Pinpoint the cell where the given text exists, returning its (x, y) midpoint coordinate. 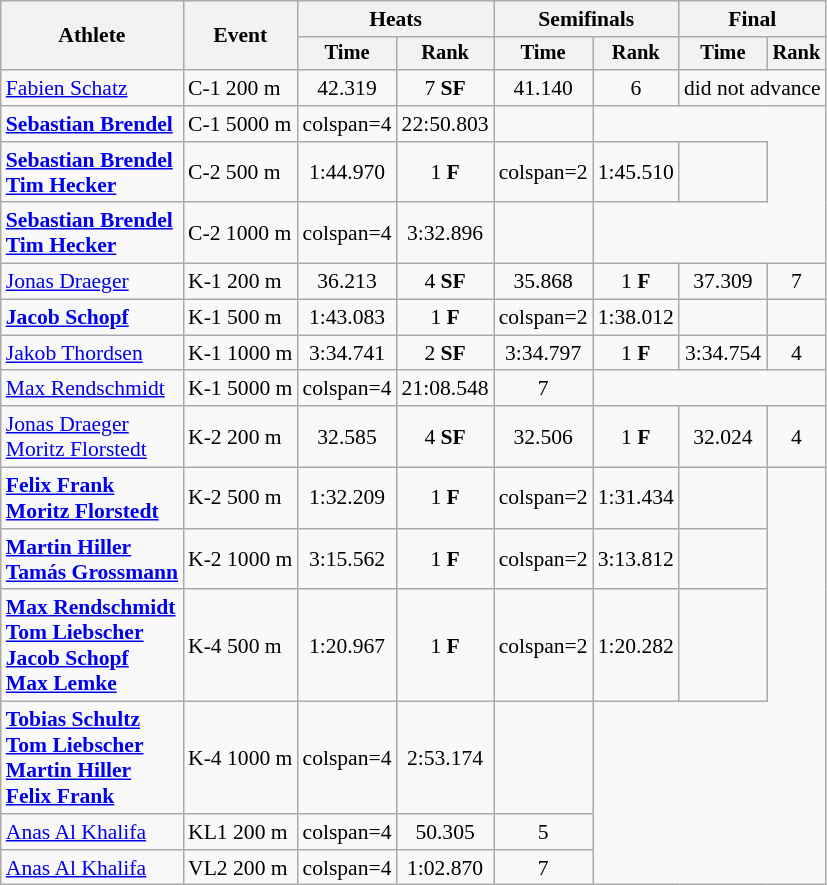
1:38.012 (636, 318)
1:45.510 (636, 172)
Jakob Thordsen (92, 353)
K-2 500 m (240, 498)
C-1 200 m (240, 88)
22:50.803 (446, 124)
Sebastian Brendel (92, 124)
Anas Al Khalifa (92, 832)
32.024 (723, 436)
K-2 1000 m (240, 560)
Jacob Schopf (92, 318)
6 (636, 88)
32.506 (544, 436)
2:53.174 (446, 758)
1:20.967 (346, 646)
7 SF (446, 88)
37.309 (723, 282)
K-4 500 m (240, 646)
2 SF (446, 353)
1:44.970 (346, 172)
K-1 500 m (240, 318)
C-2 500 m (240, 172)
3:34.797 (544, 353)
Final (752, 19)
3:15.562 (346, 560)
Jonas DraegerMoritz Florstedt (92, 436)
KL1 200 m (240, 832)
Jonas Draeger (92, 282)
1:32.209 (346, 498)
1:31.434 (636, 498)
C-2 1000 m (240, 234)
K-2 200 m (240, 436)
Athlete (92, 36)
Tobias SchultzTom LiebscherMartin HillerFelix Frank (92, 758)
5 (544, 832)
Event (240, 36)
K-4 1000 m (240, 758)
Max RendschmidtTom LiebscherJacob SchopfMax Lemke (92, 646)
32.585 (346, 436)
3:32.896 (446, 234)
42.319 (346, 88)
C-1 5000 m (240, 124)
3:34.754 (723, 353)
3:34.741 (346, 353)
Heats (395, 19)
did not advance (752, 88)
36.213 (346, 282)
Max Rendschmidt (92, 389)
Felix FrankMoritz Florstedt (92, 498)
3:13.812 (636, 560)
K-1 5000 m (240, 389)
50.305 (446, 832)
1:20.282 (636, 646)
1:43.083 (346, 318)
35.868 (544, 282)
K-1 200 m (240, 282)
Fabien Schatz (92, 88)
K-1 1000 m (240, 353)
21:08.548 (446, 389)
41.140 (544, 88)
Semifinals (586, 19)
Martin HillerTamás Grossmann (92, 560)
